From the cell containing the given text, extract its center point as (x, y) coordinate. 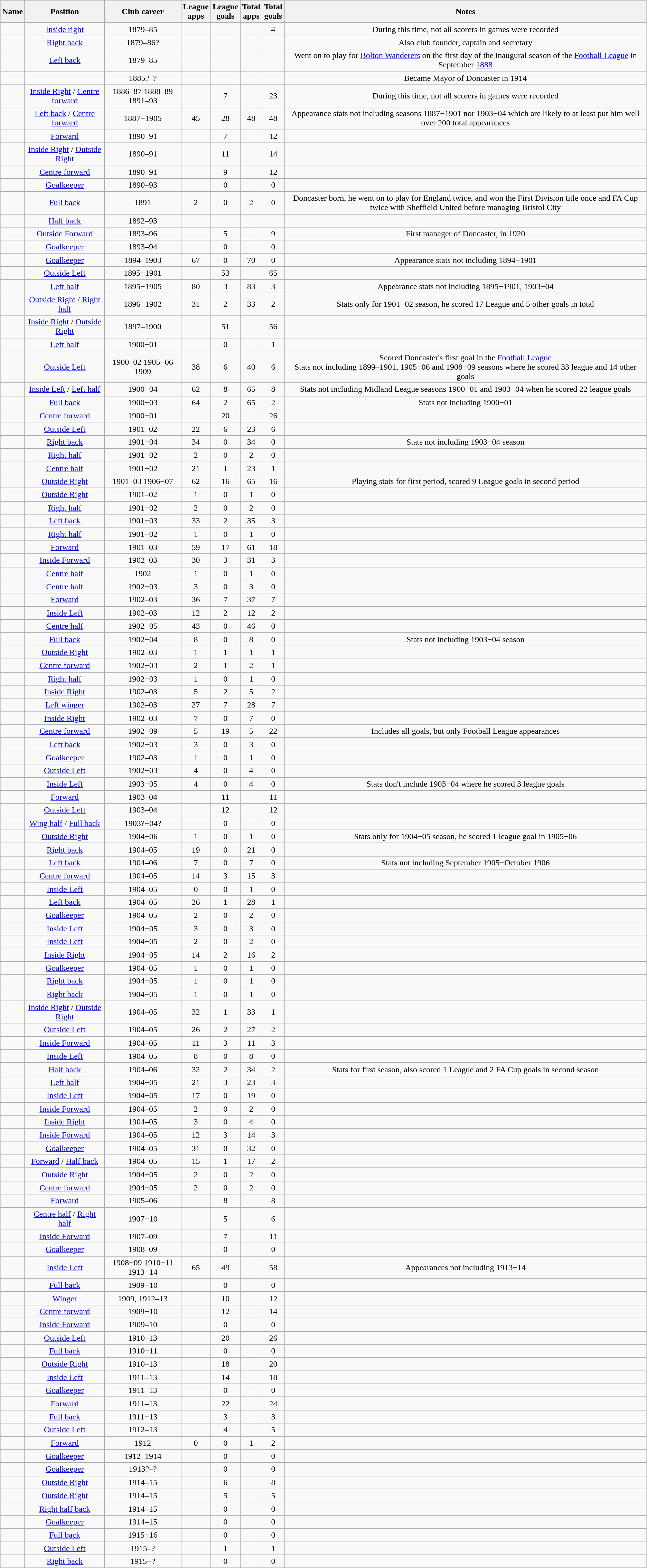
Inside Left / Left half (65, 389)
1910−11 (143, 1351)
1907−10 (143, 1219)
1896−1902 (143, 304)
58 (273, 1267)
1915–? (143, 1548)
1907–09 (143, 1236)
Wing half / Full back (65, 823)
59 (196, 547)
Leagueapps (196, 12)
45 (196, 118)
24 (273, 1404)
83 (251, 286)
Stats don't include 1903−04 where he scored 3 league goals (465, 784)
Appearance stats not including 1894−1901 (465, 260)
Club career (143, 12)
1912–13 (143, 1430)
Left winger (65, 705)
80 (196, 286)
38 (196, 367)
1892–93 (143, 221)
10 (225, 1298)
Also club founder, captain and secretary (465, 42)
1904−06 (143, 836)
Inside right (65, 29)
Forward / Half back (65, 1161)
46 (251, 626)
Position (65, 12)
1900−04 (143, 389)
43 (196, 626)
Left back / Centre forward (65, 118)
1912–1914 (143, 1456)
Includes all goals, but only Football League appearances (465, 731)
Stats only for 1901−02 season, he scored 17 League and 5 other goals in total (465, 304)
1909, 1912–13 (143, 1298)
Stats only for 1904−05 season, he scored 1 league goal in 1905−06 (465, 836)
Inside Right / Centre forward (65, 96)
49 (225, 1267)
1900−03 (143, 402)
37 (251, 600)
1891 (143, 202)
1902 (143, 573)
1890–93 (143, 185)
1900–02 1905−06 1909 (143, 367)
Went on to play for Bolton Wanderers on the first day of the inaugural season of the Football League in September 1888 (465, 60)
36 (196, 600)
1893–96 (143, 234)
Stats not including 1900−01 (465, 402)
1909–10 (143, 1324)
First manager of Doncaster, in 1920 (465, 234)
Stats not including Midland League seasons 1900−01 and 1903−04 when he scored 22 league goals (465, 389)
1901–03 1906−07 (143, 482)
Winger (65, 1298)
Totalgoals (273, 12)
1902−09 (143, 731)
35 (251, 521)
1885?–? (143, 78)
51 (225, 327)
1913?–? (143, 1469)
1915−16 (143, 1535)
Right half back (65, 1509)
1901–03 (143, 547)
1886–87 1888–89 1891–93 (143, 96)
64 (196, 402)
Centre half / Right half (65, 1219)
Totalapps (251, 12)
1895−1901 (143, 273)
30 (196, 560)
Outside Right / Right half (65, 304)
61 (251, 547)
56 (273, 327)
Became Mayor of Doncaster in 1914 (465, 78)
1908−09 1910−11 1913−14 (143, 1267)
1911−13 (143, 1417)
Appearances not including 1913−14 (465, 1267)
53 (225, 273)
1905–06 (143, 1201)
1895−1905 (143, 286)
1903−05 (143, 784)
Stats for first season, also scored 1 League and 2 FA Cup goals in second season (465, 1069)
1902−05 (143, 626)
1897–1900 (143, 327)
Outside Forward (65, 234)
1901−04 (143, 442)
Playing stats for first period, scored 9 League goals in second period (465, 482)
Appearance stats not including 1895−1901, 1903−04 (465, 286)
1893–94 (143, 247)
67 (196, 260)
40 (251, 367)
Leaguegoals (225, 12)
Name (12, 12)
1894–1903 (143, 260)
Notes (465, 12)
1912 (143, 1443)
1879–86? (143, 42)
Appearance stats not including seasons 1887−1901 nor 1903−04 which are likely to at least put him well over 200 total appearances (465, 118)
Stats not including September 1905−October 1906 (465, 863)
1908–09 (143, 1249)
1915−? (143, 1561)
1887−1905 (143, 118)
1903?−04? (143, 823)
1902−04 (143, 639)
1901−03 (143, 521)
70 (251, 260)
